Find where the given text appears and provide that cell's center as (x, y) coordinate. 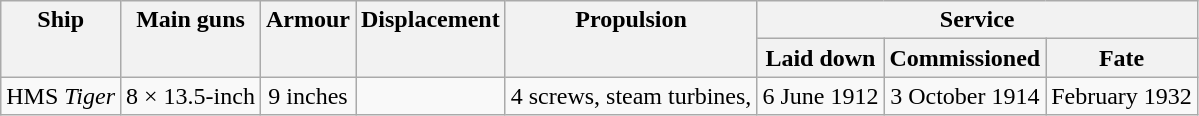
HMS Tiger (61, 96)
Service (978, 20)
Laid down (820, 58)
February 1932 (1122, 96)
Propulsion (631, 39)
Ship (61, 39)
Armour (308, 39)
8 × 13.5-inch (191, 96)
3 October 1914 (965, 96)
4 screws, steam turbines, (631, 96)
Commissioned (965, 58)
Displacement (431, 39)
9 inches (308, 96)
6 June 1912 (820, 96)
Main guns (191, 39)
Fate (1122, 58)
